Find where the given text appears and provide that cell's center as (x, y) coordinate. 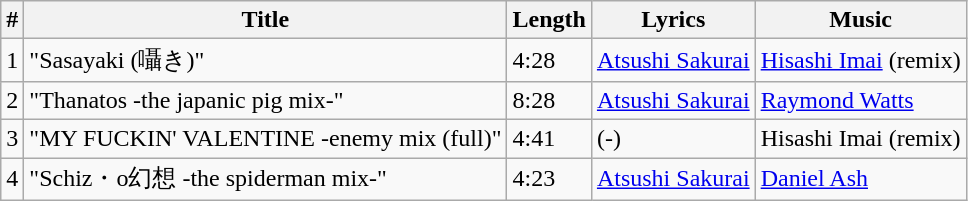
4 (12, 180)
"Thanatos -the japanic pig mix-" (266, 100)
1 (12, 60)
4:41 (549, 138)
4:23 (549, 180)
2 (12, 100)
Length (549, 20)
4:28 (549, 60)
"MY FUCKIN' VALENTINE -enemy mix (full)" (266, 138)
# (12, 20)
3 (12, 138)
Lyrics (673, 20)
Raymond Watts (860, 100)
(-) (673, 138)
"Sasayaki (囁き)" (266, 60)
Music (860, 20)
"Schiz・o幻想 -the spiderman mix-" (266, 180)
Title (266, 20)
Daniel Ash (860, 180)
8:28 (549, 100)
